Identify which cell holds the provided text, then report its (X, Y) central coordinate. 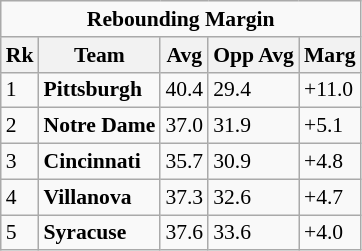
35.7 (184, 162)
Team (99, 55)
37.0 (184, 126)
Avg (184, 55)
+4.7 (330, 197)
1 (20, 90)
+11.0 (330, 90)
3 (20, 162)
37.3 (184, 197)
Rk (20, 55)
29.4 (254, 90)
37.6 (184, 233)
Rebounding Margin (181, 19)
30.9 (254, 162)
Marg (330, 55)
32.6 (254, 197)
+4.8 (330, 162)
+4.0 (330, 233)
Cincinnati (99, 162)
4 (20, 197)
Notre Dame (99, 126)
31.9 (254, 126)
Villanova (99, 197)
5 (20, 233)
33.6 (254, 233)
Syracuse (99, 233)
40.4 (184, 90)
+5.1 (330, 126)
Opp Avg (254, 55)
Pittsburgh (99, 90)
2 (20, 126)
